Determine the [x, y] coordinate at the center of the cell enclosing the given text.  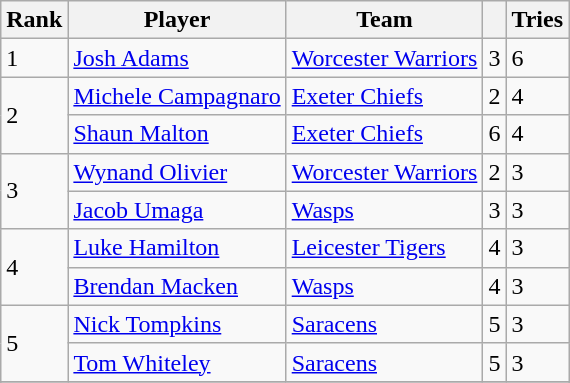
Brendan Macken [177, 286]
Michele Campagnaro [177, 96]
Josh Adams [177, 58]
Team [384, 20]
Tom Whiteley [177, 362]
Tries [538, 20]
Nick Tompkins [177, 324]
Leicester Tigers [384, 248]
Player [177, 20]
Shaun Malton [177, 134]
Luke Hamilton [177, 248]
Wynand Olivier [177, 172]
Rank [34, 20]
1 [34, 58]
Jacob Umaga [177, 210]
